Locate the cell with the specified text and output its (X, Y) center coordinate. 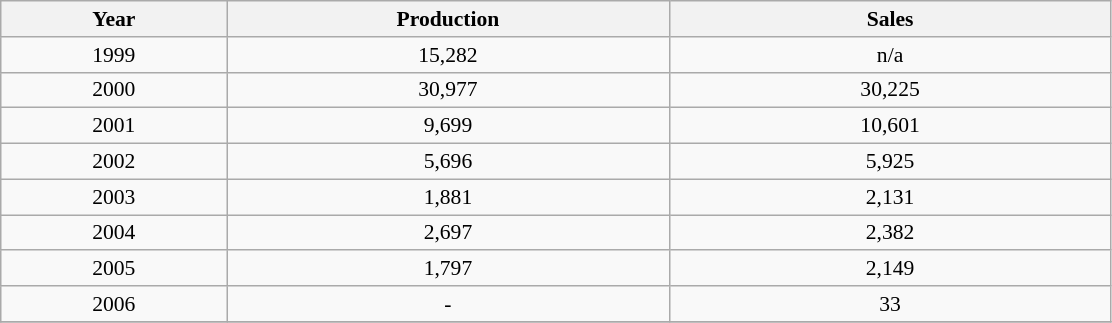
Year (114, 19)
30,225 (890, 90)
2003 (114, 197)
Sales (890, 19)
2006 (114, 304)
15,282 (448, 55)
1999 (114, 55)
2,382 (890, 233)
2005 (114, 269)
1,881 (448, 197)
5,925 (890, 162)
Production (448, 19)
2000 (114, 90)
2,131 (890, 197)
30,977 (448, 90)
2,149 (890, 269)
- (448, 304)
2001 (114, 126)
1,797 (448, 269)
2,697 (448, 233)
n/a (890, 55)
33 (890, 304)
9,699 (448, 126)
10,601 (890, 126)
2002 (114, 162)
2004 (114, 233)
5,696 (448, 162)
